Output the [x, y] coordinate of the center of the cell containing the given text.  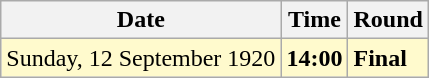
Round [388, 20]
Final [388, 58]
14:00 [314, 58]
Date [141, 20]
Sunday, 12 September 1920 [141, 58]
Time [314, 20]
